For the text-containing cell, return its midpoint in [X, Y] coordinate format. 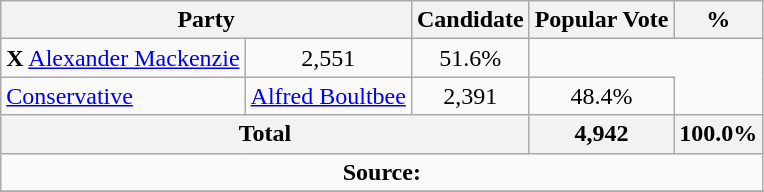
Source: [382, 172]
Total [265, 134]
Candidate [470, 20]
Conservative [123, 96]
48.4% [602, 96]
51.6% [470, 58]
2,551 [328, 58]
X Alexander Mackenzie [123, 58]
Party [206, 20]
% [718, 20]
4,942 [602, 134]
Popular Vote [602, 20]
2,391 [470, 96]
Alfred Boultbee [328, 96]
100.0% [718, 134]
